Pinpoint the cell where the given text exists, returning its [x, y] midpoint coordinate. 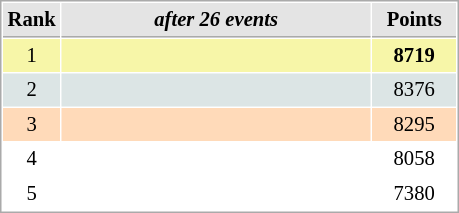
7380 [414, 194]
5 [32, 194]
3 [32, 124]
2 [32, 90]
8376 [414, 90]
4 [32, 158]
8058 [414, 158]
8719 [414, 56]
1 [32, 56]
after 26 events [216, 20]
Points [414, 20]
8295 [414, 124]
Rank [32, 20]
